Identify which cell holds the provided text, then report its (X, Y) central coordinate. 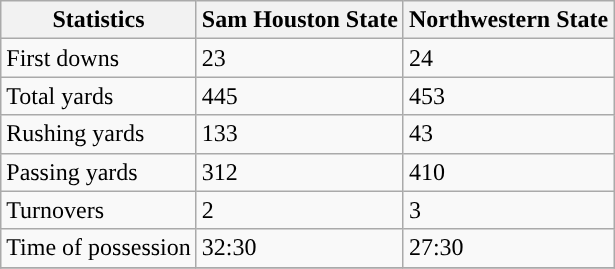
Northwestern State (508, 20)
445 (300, 96)
43 (508, 134)
Time of possession (99, 248)
Sam Houston State (300, 20)
410 (508, 172)
133 (300, 134)
Rushing yards (99, 134)
Statistics (99, 20)
24 (508, 58)
Passing yards (99, 172)
Turnovers (99, 210)
453 (508, 96)
Total yards (99, 96)
3 (508, 210)
23 (300, 58)
32:30 (300, 248)
2 (300, 210)
First downs (99, 58)
27:30 (508, 248)
312 (300, 172)
